Find where the given text appears and provide that cell's center as [x, y] coordinate. 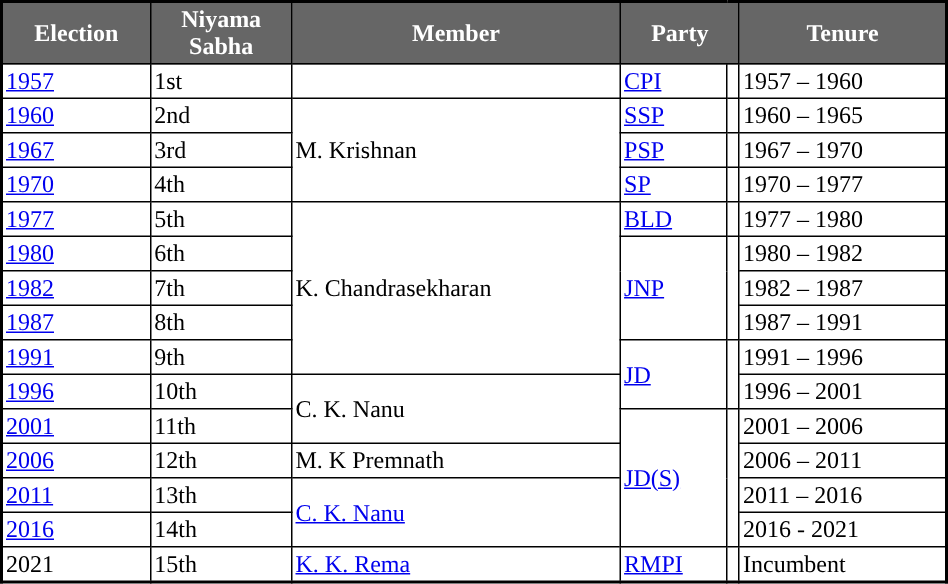
1991 – 1996 [842, 357]
2011 – 2016 [842, 495]
13th [220, 495]
JNP [674, 288]
9th [220, 357]
SSP [674, 115]
1991 [76, 357]
1960 [76, 115]
11th [220, 426]
1982 [76, 288]
1977 – 1980 [842, 219]
2006 [76, 460]
14th [220, 529]
SP [674, 184]
15th [220, 564]
8th [220, 322]
7th [220, 288]
1987 [76, 322]
Election [76, 33]
12th [220, 460]
2nd [220, 115]
2011 [76, 495]
Tenure [842, 33]
RMPI [674, 564]
JD(S) [674, 478]
1967 [76, 150]
1957 [76, 81]
1987 – 1991 [842, 322]
M. K Premnath [456, 460]
3rd [220, 150]
1977 [76, 219]
K. K. Rema [456, 564]
Incumbent [842, 564]
NiyamaSabha [220, 33]
K. Chandrasekharan [456, 288]
1980 [76, 253]
BLD [674, 219]
1957 – 1960 [842, 81]
2001 – 2006 [842, 426]
2016 - 2021 [842, 529]
1996 – 2001 [842, 391]
2021 [76, 564]
1996 [76, 391]
5th [220, 219]
M. Krishnan [456, 150]
Member [456, 33]
1st [220, 81]
1967 – 1970 [842, 150]
2001 [76, 426]
JD [674, 374]
1970 [76, 184]
2006 – 2011 [842, 460]
4th [220, 184]
PSP [674, 150]
1982 – 1987 [842, 288]
10th [220, 391]
6th [220, 253]
1960 – 1965 [842, 115]
Party [680, 33]
1980 – 1982 [842, 253]
2016 [76, 529]
CPI [674, 81]
1970 – 1977 [842, 184]
